Determine the [x, y] coordinate at the center of the cell enclosing the given text.  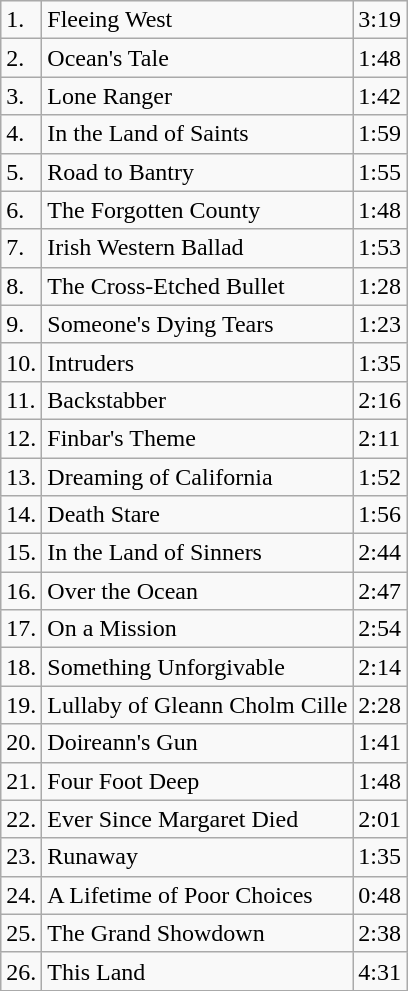
Something Unforgivable [198, 667]
Doireann's Gun [198, 743]
15. [22, 553]
2:01 [380, 819]
Backstabber [198, 400]
1:59 [380, 134]
24. [22, 895]
On a Mission [198, 629]
2:44 [380, 553]
Lone Ranger [198, 96]
10. [22, 362]
12. [22, 438]
1:28 [380, 286]
Over the Ocean [198, 591]
In the Land of Sinners [198, 553]
Ocean's Tale [198, 58]
18. [22, 667]
A Lifetime of Poor Choices [198, 895]
Someone's Dying Tears [198, 324]
2:16 [380, 400]
6. [22, 210]
Runaway [198, 857]
2:47 [380, 591]
Death Stare [198, 515]
13. [22, 477]
1. [22, 20]
11. [22, 400]
Irish Western Ballad [198, 248]
Four Foot Deep [198, 781]
20. [22, 743]
1:56 [380, 515]
Dreaming of California [198, 477]
2. [22, 58]
2:14 [380, 667]
25. [22, 933]
7. [22, 248]
5. [22, 172]
4:31 [380, 971]
The Grand Showdown [198, 933]
The Cross-Etched Bullet [198, 286]
The Forgotten County [198, 210]
0:48 [380, 895]
4. [22, 134]
21. [22, 781]
Ever Since Margaret Died [198, 819]
1:42 [380, 96]
1:41 [380, 743]
19. [22, 705]
In the Land of Saints [198, 134]
1:55 [380, 172]
8. [22, 286]
1:53 [380, 248]
17. [22, 629]
Lullaby of Gleann Cholm Cille [198, 705]
1:52 [380, 477]
2:11 [380, 438]
Intruders [198, 362]
2:28 [380, 705]
Road to Bantry [198, 172]
14. [22, 515]
23. [22, 857]
3. [22, 96]
2:54 [380, 629]
22. [22, 819]
This Land [198, 971]
Finbar's Theme [198, 438]
Fleeing West [198, 20]
26. [22, 971]
3:19 [380, 20]
1:23 [380, 324]
9. [22, 324]
2:38 [380, 933]
16. [22, 591]
